Identify which cell holds the provided text, then report its (x, y) central coordinate. 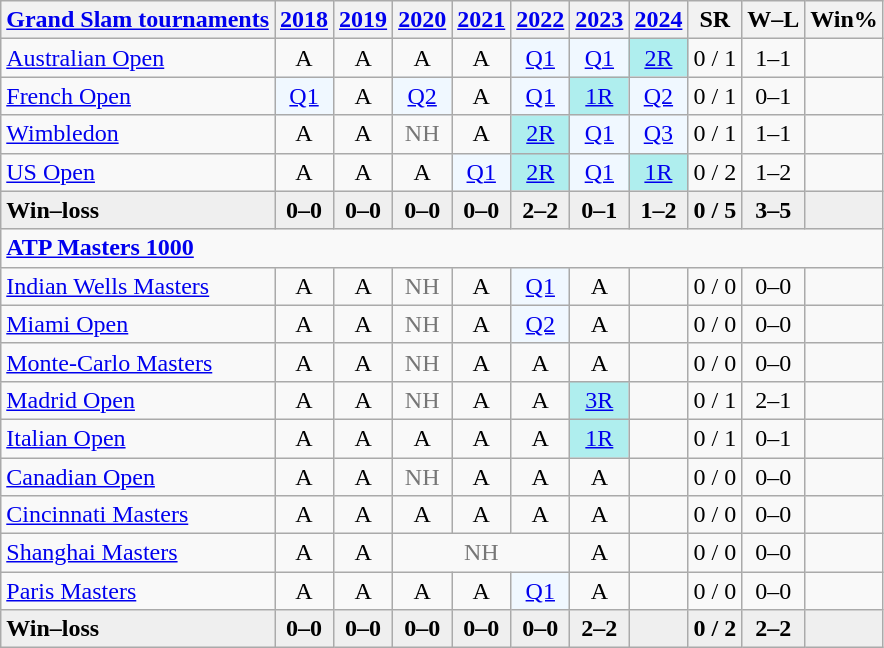
3–5 (774, 210)
Cincinnati Masters (138, 515)
Australian Open (138, 58)
Wimbledon (138, 134)
Paris Masters (138, 591)
SR (715, 20)
2020 (422, 20)
2022 (540, 20)
Miami Open (138, 324)
2–1 (774, 400)
Grand Slam tournaments (138, 20)
Win% (844, 20)
W–L (774, 20)
2023 (600, 20)
Canadian Open (138, 477)
2021 (482, 20)
US Open (138, 172)
2018 (304, 20)
3R (600, 400)
Italian Open (138, 438)
ATP Masters 1000 (442, 248)
Shanghai Masters (138, 553)
Q3 (658, 134)
0 / 5 (715, 210)
French Open (138, 96)
Monte-Carlo Masters (138, 362)
2024 (658, 20)
Indian Wells Masters (138, 286)
Madrid Open (138, 400)
2019 (364, 20)
